For the text-containing cell, return its midpoint in [x, y] coordinate format. 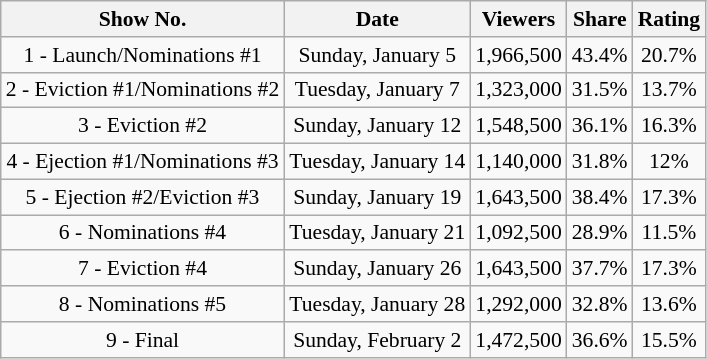
1,140,000 [518, 162]
16.3% [669, 126]
6 - Nominations #4 [143, 233]
Share [600, 19]
11.5% [669, 233]
7 - Eviction #4 [143, 269]
Sunday, January 12 [377, 126]
Date [377, 19]
1,548,500 [518, 126]
Sunday, January 19 [377, 197]
1,966,500 [518, 55]
Viewers [518, 19]
Tuesday, January 14 [377, 162]
Tuesday, January 21 [377, 233]
1 - Launch/Nominations #1 [143, 55]
1,092,500 [518, 233]
13.7% [669, 90]
15.5% [669, 340]
36.6% [600, 340]
3 - Eviction #2 [143, 126]
31.8% [600, 162]
13.6% [669, 304]
36.1% [600, 126]
Tuesday, January 7 [377, 90]
37.7% [600, 269]
20.7% [669, 55]
Sunday, January 26 [377, 269]
8 - Nominations #5 [143, 304]
12% [669, 162]
1,292,000 [518, 304]
38.4% [600, 197]
1,472,500 [518, 340]
Show No. [143, 19]
4 - Ejection #1/Nominations #3 [143, 162]
Sunday, February 2 [377, 340]
43.4% [600, 55]
Rating [669, 19]
Tuesday, January 28 [377, 304]
Sunday, January 5 [377, 55]
28.9% [600, 233]
5 - Ejection #2/Eviction #3 [143, 197]
1,323,000 [518, 90]
9 - Final [143, 340]
32.8% [600, 304]
2 - Eviction #1/Nominations #2 [143, 90]
31.5% [600, 90]
